Locate the cell with the specified text and output its (x, y) center coordinate. 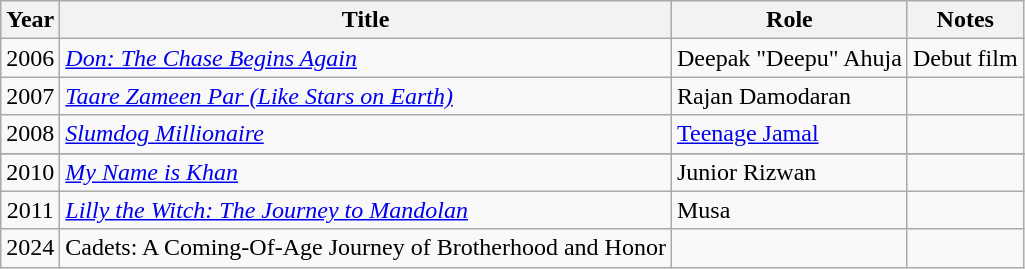
2010 (30, 172)
Rajan Damodaran (789, 96)
Lilly the Witch: The Journey to Mandolan (366, 210)
My Name is Khan (366, 172)
2008 (30, 134)
Slumdog Millionaire (366, 134)
Junior Rizwan (789, 172)
2024 (30, 248)
Year (30, 20)
Cadets: A Coming-Of-Age Journey of Brotherhood and Honor (366, 248)
Role (789, 20)
2007 (30, 96)
Musa (789, 210)
Title (366, 20)
Don: The Chase Begins Again (366, 58)
Deepak "Deepu" Ahuja (789, 58)
Debut film (965, 58)
Notes (965, 20)
2011 (30, 210)
Teenage Jamal (789, 134)
Taare Zameen Par (Like Stars on Earth) (366, 96)
2006 (30, 58)
